Search for the cell housing the specified text and yield its [x, y] center coordinate. 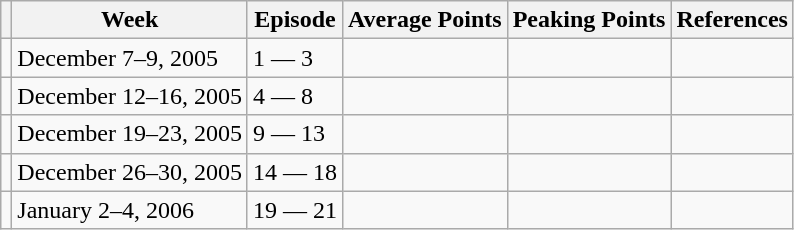
December 7–9, 2005 [130, 58]
December 26–30, 2005 [130, 172]
4 — 8 [294, 96]
December 12–16, 2005 [130, 96]
1 — 3 [294, 58]
Episode [294, 20]
9 — 13 [294, 134]
December 19–23, 2005 [130, 134]
Week [130, 20]
Peaking Points [589, 20]
January 2–4, 2006 [130, 210]
References [732, 20]
Average Points [426, 20]
19 — 21 [294, 210]
14 — 18 [294, 172]
